Provide the [X, Y] coordinate of the cell's center where the given text is located.  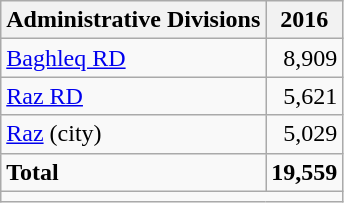
5,621 [304, 96]
8,909 [304, 58]
19,559 [304, 172]
Total [134, 172]
2016 [304, 20]
Administrative Divisions [134, 20]
Baghleq RD [134, 58]
Raz RD [134, 96]
5,029 [304, 134]
Raz (city) [134, 134]
